From the cell containing the given text, extract its center point as (X, Y) coordinate. 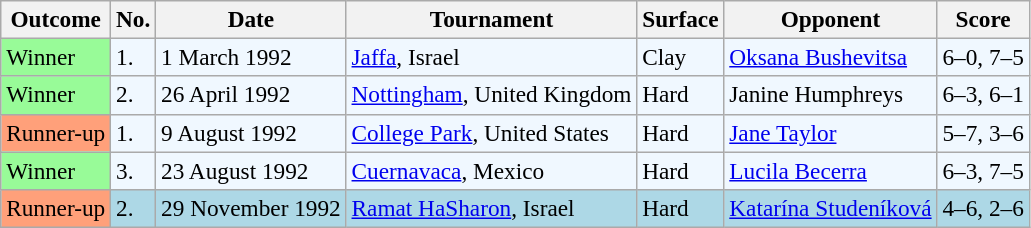
Jaffa, Israel (492, 57)
Clay (680, 57)
Surface (680, 19)
Cuernavaca, Mexico (492, 170)
No. (134, 19)
6–3, 6–1 (983, 95)
Katarína Studeníková (830, 208)
Jane Taylor (830, 133)
Score (983, 19)
Janine Humphreys (830, 95)
6–3, 7–5 (983, 170)
Date (251, 19)
5–7, 3–6 (983, 133)
College Park, United States (492, 133)
Ramat HaSharon, Israel (492, 208)
4–6, 2–6 (983, 208)
Tournament (492, 19)
29 November 1992 (251, 208)
26 April 1992 (251, 95)
6–0, 7–5 (983, 57)
Nottingham, United Kingdom (492, 95)
Outcome (56, 19)
9 August 1992 (251, 133)
1 March 1992 (251, 57)
Lucila Becerra (830, 170)
Oksana Bushevitsa (830, 57)
Opponent (830, 19)
23 August 1992 (251, 170)
3. (134, 170)
